Pinpoint the cell where the given text exists, returning its [X, Y] midpoint coordinate. 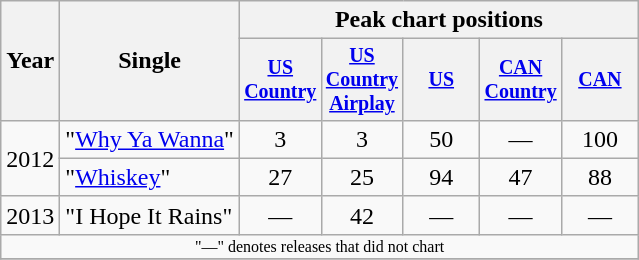
47 [521, 177]
"Why Ya Wanna" [150, 139]
25 [362, 177]
50 [442, 139]
Year [30, 61]
CAN [600, 80]
"—" denotes releases that did not chart [320, 246]
27 [280, 177]
Single [150, 61]
Peak chart positions [438, 20]
US Country Airplay [362, 80]
88 [600, 177]
2013 [30, 215]
"I Hope It Rains" [150, 215]
US [442, 80]
94 [442, 177]
42 [362, 215]
CAN Country [521, 80]
2012 [30, 158]
"Whiskey" [150, 177]
100 [600, 139]
US Country [280, 80]
